Locate the cell with the specified text and output its [X, Y] center coordinate. 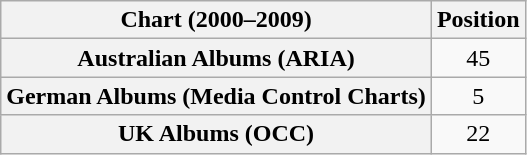
5 [478, 96]
45 [478, 58]
German Albums (Media Control Charts) [216, 96]
Chart (2000–2009) [216, 20]
22 [478, 134]
UK Albums (OCC) [216, 134]
Position [478, 20]
Australian Albums (ARIA) [216, 58]
